Find where the given text appears and provide that cell's center as [x, y] coordinate. 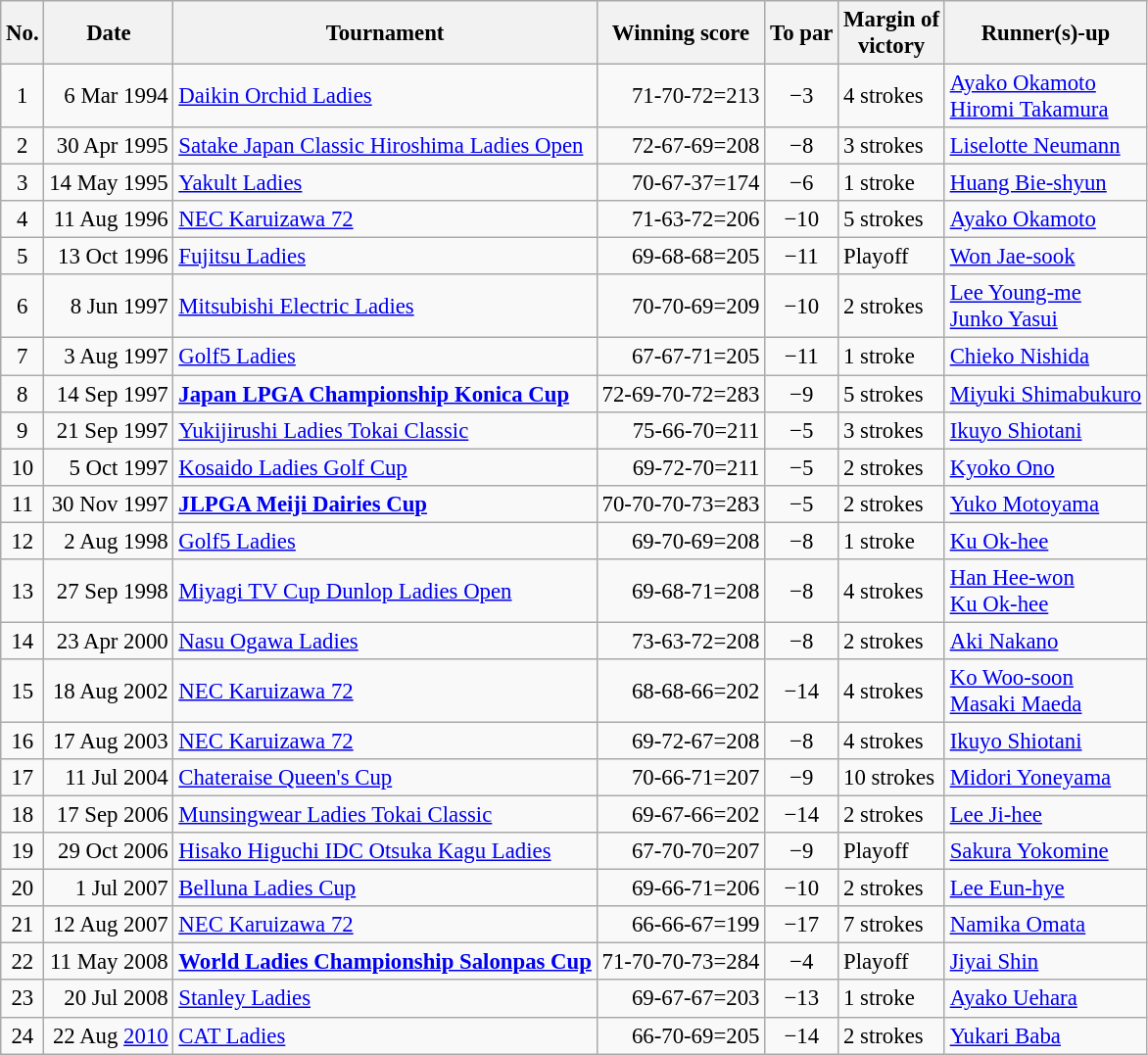
Tournament [385, 33]
3 Aug 1997 [109, 357]
72-67-69=208 [681, 146]
17 Aug 2003 [109, 741]
70-70-70-73=283 [681, 504]
Munsingwear Ladies Tokai Classic [385, 815]
17 [23, 778]
Margin ofvictory [891, 33]
Midori Yoneyama [1045, 778]
70-67-37=174 [681, 183]
Lee Young-me Junko Yasui [1045, 306]
Won Jae-sook [1045, 257]
17 Sep 2006 [109, 815]
69-68-68=205 [681, 257]
69-68-71=208 [681, 592]
Lee Ji-hee [1045, 815]
7 [23, 357]
Liselotte Neumann [1045, 146]
Miyuki Shimabukuro [1045, 394]
20 Jul 2008 [109, 999]
22 [23, 962]
−4 [801, 962]
Daikin Orchid Ladies [385, 96]
69-67-66=202 [681, 815]
Runner(s)-up [1045, 33]
−3 [801, 96]
66-66-67=199 [681, 925]
Miyagi TV Cup Dunlop Ladies Open [385, 592]
Yukijirushi Ladies Tokai Classic [385, 430]
11 May 2008 [109, 962]
71-63-72=206 [681, 219]
Stanley Ladies [385, 999]
29 Oct 2006 [109, 851]
27 Sep 1998 [109, 592]
69-70-69=208 [681, 541]
CAT Ladies [385, 1035]
69-66-71=206 [681, 888]
14 [23, 641]
World Ladies Championship Salonpas Cup [385, 962]
2 Aug 1998 [109, 541]
15 [23, 692]
8 [23, 394]
7 strokes [891, 925]
13 [23, 592]
11 [23, 504]
To par [801, 33]
20 [23, 888]
14 May 1995 [109, 183]
21 Sep 1997 [109, 430]
9 [23, 430]
14 Sep 1997 [109, 394]
Ku Ok-hee [1045, 541]
23 [23, 999]
6 Mar 1994 [109, 96]
1 Jul 2007 [109, 888]
10 strokes [891, 778]
8 Jun 1997 [109, 306]
73-63-72=208 [681, 641]
−17 [801, 925]
JLPGA Meiji Dairies Cup [385, 504]
11 Jul 2004 [109, 778]
1 [23, 96]
Yukari Baba [1045, 1035]
Kosaido Ladies Golf Cup [385, 467]
69-72-67=208 [681, 741]
Yuko Motoyama [1045, 504]
Satake Japan Classic Hiroshima Ladies Open [385, 146]
3 [23, 183]
Nasu Ogawa Ladies [385, 641]
70-70-69=209 [681, 306]
67-70-70=207 [681, 851]
5 [23, 257]
75-66-70=211 [681, 430]
67-67-71=205 [681, 357]
30 Nov 1997 [109, 504]
No. [23, 33]
−6 [801, 183]
11 Aug 1996 [109, 219]
72-69-70-72=283 [681, 394]
Namika Omata [1045, 925]
Japan LPGA Championship Konica Cup [385, 394]
4 [23, 219]
Aki Nakano [1045, 641]
Han Hee-won Ku Ok-hee [1045, 592]
19 [23, 851]
Yakult Ladies [385, 183]
69-72-70=211 [681, 467]
5 Oct 1997 [109, 467]
16 [23, 741]
Winning score [681, 33]
68-68-66=202 [681, 692]
18 Aug 2002 [109, 692]
70-66-71=207 [681, 778]
Sakura Yokomine [1045, 851]
Fujitsu Ladies [385, 257]
Chieko Nishida [1045, 357]
21 [23, 925]
71-70-70-73=284 [681, 962]
23 Apr 2000 [109, 641]
Chateraise Queen's Cup [385, 778]
2 [23, 146]
18 [23, 815]
Ayako Uehara [1045, 999]
−13 [801, 999]
24 [23, 1035]
6 [23, 306]
Kyoko Ono [1045, 467]
Ko Woo-soon Masaki Maeda [1045, 692]
Huang Bie-shyun [1045, 183]
71-70-72=213 [681, 96]
Ayako Okamoto [1045, 219]
Jiyai Shin [1045, 962]
Date [109, 33]
30 Apr 1995 [109, 146]
Belluna Ladies Cup [385, 888]
Hisako Higuchi IDC Otsuka Kagu Ladies [385, 851]
69-67-67=203 [681, 999]
13 Oct 1996 [109, 257]
Mitsubishi Electric Ladies [385, 306]
Ayako Okamoto Hiromi Takamura [1045, 96]
66-70-69=205 [681, 1035]
Lee Eun-hye [1045, 888]
10 [23, 467]
22 Aug 2010 [109, 1035]
12 Aug 2007 [109, 925]
12 [23, 541]
